Find where the given text appears and provide that cell's center as [X, Y] coordinate. 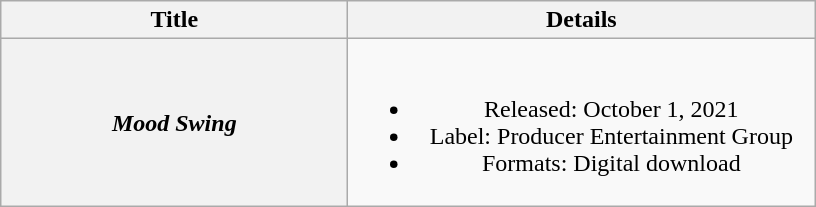
Details [582, 20]
Mood Swing [174, 122]
Title [174, 20]
Released: October 1, 2021Label: Producer Entertainment GroupFormats: Digital download [582, 122]
